Return the [X, Y] coordinate for the center point of the cell that contains the specified text.  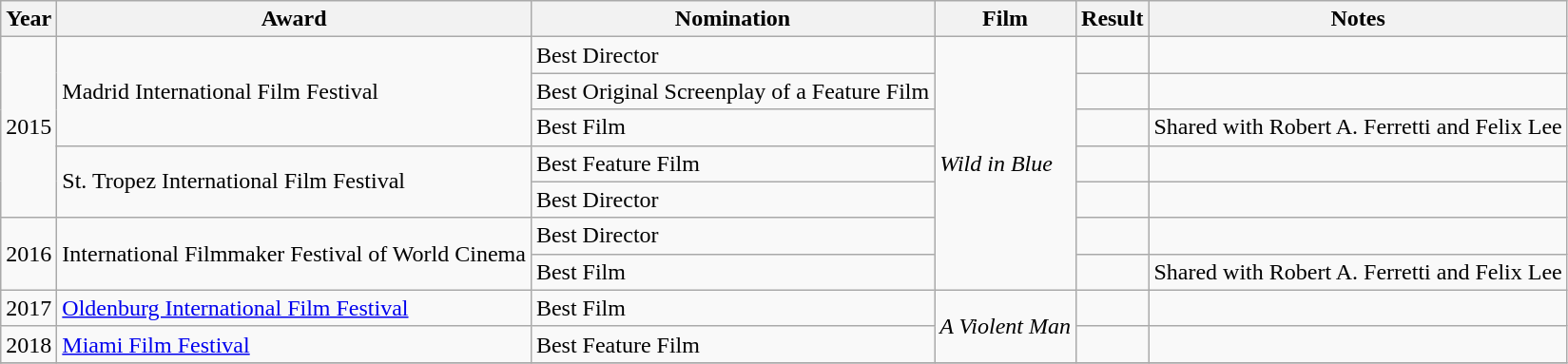
A Violent Man [1006, 326]
2016 [29, 254]
Year [29, 19]
Miami Film Festival [295, 344]
Wild in Blue [1006, 163]
Film [1006, 19]
St. Tropez International Film Festival [295, 182]
Madrid International Film Festival [295, 91]
2017 [29, 308]
2015 [29, 127]
2018 [29, 344]
Notes [1358, 19]
Award [295, 19]
Nomination [732, 19]
International Filmmaker Festival of World Cinema [295, 254]
Oldenburg International Film Festival [295, 308]
Best Original Screenplay of a Feature Film [732, 91]
Result [1113, 19]
